Output the [X, Y] coordinate of the center of the cell containing the given text.  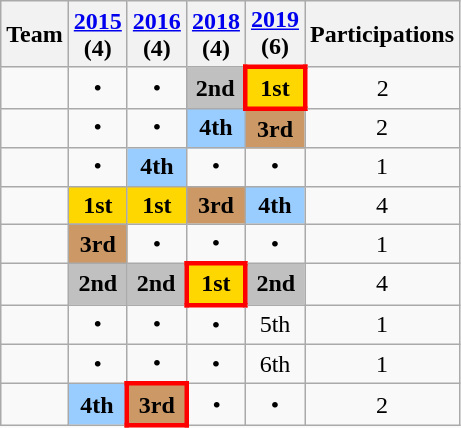
2019 (6) [274, 34]
2015 (4) [98, 34]
2016 (4) [156, 34]
Participations [382, 34]
5th [274, 325]
6th [274, 364]
Team [35, 34]
2018 (4) [216, 34]
